Pinpoint the cell where the given text exists, returning its (x, y) midpoint coordinate. 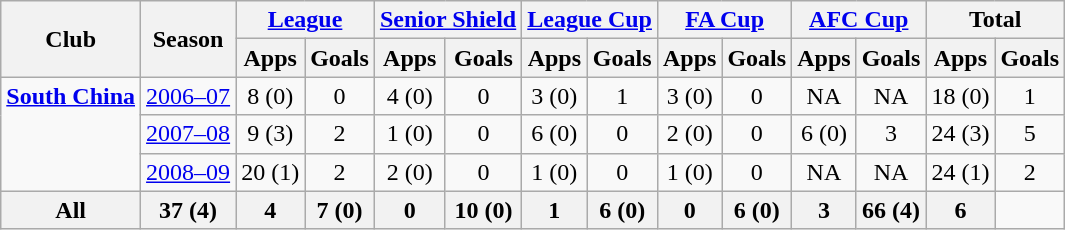
4 (270, 210)
37 (4) (188, 210)
2007–08 (188, 134)
18 (0) (960, 96)
7 (0) (340, 210)
Season (188, 39)
Total (996, 20)
2006–07 (188, 96)
South China (71, 134)
66 (4) (891, 210)
League Cup (590, 20)
8 (0) (270, 96)
AFC Cup (859, 20)
20 (1) (270, 172)
All (71, 210)
4 (0) (410, 96)
League (306, 20)
FA Cup (724, 20)
Club (71, 39)
9 (3) (270, 134)
6 (960, 210)
Senior Shield (448, 20)
5 (1030, 134)
24 (3) (960, 134)
24 (1) (960, 172)
2008–09 (188, 172)
10 (0) (484, 210)
